Locate the cell with the specified text and output its (x, y) center coordinate. 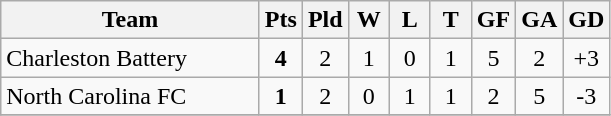
Team (130, 20)
4 (280, 58)
GA (540, 20)
GD (586, 20)
+3 (586, 58)
W (368, 20)
T (450, 20)
L (410, 20)
Charleston Battery (130, 58)
Pld (325, 20)
GF (493, 20)
North Carolina FC (130, 96)
Pts (280, 20)
-3 (586, 96)
